Pinpoint the cell where the given text exists, returning its [x, y] midpoint coordinate. 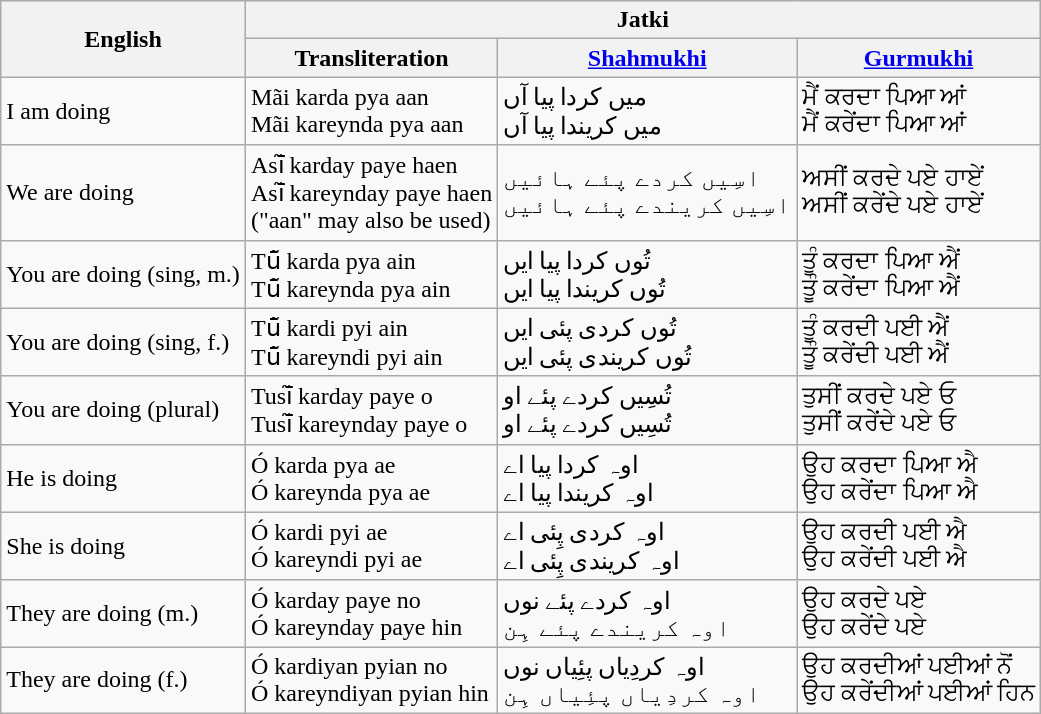
Ó karday paye noÓ kareynday paye hin [371, 614]
You are doing (sing, f.) [124, 342]
Ó karda pya aeÓ kareynda pya ae [371, 478]
اوہ کردِیاں پئِیاں نوںاوہ کردِیاں پئِیاں ہِن [648, 680]
تُوں کردا پیا ایںتُوں کریندا پیا ایں [648, 274]
I am doing [124, 111]
Gurmukhi [919, 58]
Tū̃ karda pya ainTū̃ kareynda pya ain [371, 274]
Asī̃ karday paye haenAsī̃ kareynday paye haen("aan" may also be used) [371, 192]
ਤੁਸੀਂ ਕਰਦੇ ਪਏ ਓਤੁਸੀਂ ਕਰੇਂਦੇ ਪਏ ਓ [919, 410]
Tū̃ kardi pyi ainTū̃ kareyndi pyi ain [371, 342]
اوہ کردا پیا اےاوہ کریندا پیا اے [648, 478]
ਉਹ ਕਰਦੀ ਪਈ ਐਉਹ ਕਰੇਂਦੀ ਪਈ ਐ [919, 546]
Jatki [642, 20]
Tusī̃ karday paye oTusī̃ kareynday paye o [371, 410]
ਤੂੰ ਕਰਦੀ ਪਈ ਐਂਤੂੰ ਕਰੇਂਦੀ ਪਈ ਐਂ [919, 342]
اوہ کردے پئے نوںاوہ کریندے پئے ہِن [648, 614]
They are doing (f.) [124, 680]
They are doing (m.) [124, 614]
تُوں کردی پئی ایںتُوں کریندی پئی ایں [648, 342]
Transliteration [371, 58]
We are doing [124, 192]
Ó kardiyan pyian noÓ kareyndiyan pyian hin [371, 680]
ਉਹ ਕਰਦੀਆਂ ਪਈਆਂ ਨੋਂਉਹ ਕਰੇਂਦੀਆਂ ਪਈਆਂ ਹਿਨ [919, 680]
You are doing (sing, m.) [124, 274]
Mãi karda pya aanMãi kareynda pya aan [371, 111]
English [124, 39]
ਉਹ ਕਰਦੇ ਪਏਉਹ ਕਰੇਂਦੇ ਪਏ [919, 614]
ਅਸੀਂ ਕਰਦੇ ਪਏ ਹਾਏਂਅਸੀਂ ਕਰੇਂਦੇ ਪਏ ਹਾਏਂ [919, 192]
تُسِیں کردے پئے اوتُسِیں کردے پئے او [648, 410]
اوہ کردی پِئی اےاوہ کریندی پِئی اے [648, 546]
Ó kardi pyi aeÓ kareyndi pyi ae [371, 546]
اسِیں کردے پئے ہائیںاسِیں کریندے پئے ہائیں [648, 192]
He is doing [124, 478]
ਉਹ ਕਰਦਾ ਪਿਆ ਐਉਹ ਕਰੇਂਦਾ ਪਿਆ ਐ [919, 478]
You are doing (plural) [124, 410]
ਤੂੰ ਕਰਦਾ ਪਿਆ ਐਂਤੂੰ ਕਰੇਂਦਾ ਪਿਆ ਐਂ [919, 274]
میں کردا پیا آںمیں کریندا پیا آں [648, 111]
Shahmukhi [648, 58]
ਮੈਂ ਕਰਦਾ ਪਿਆ ਆਂਮੈਂ ਕਰੇਂਦਾ ਪਿਆ ਆਂ [919, 111]
She is doing [124, 546]
